Return the (x, y) coordinate for the center point of the cell that contains the specified text.  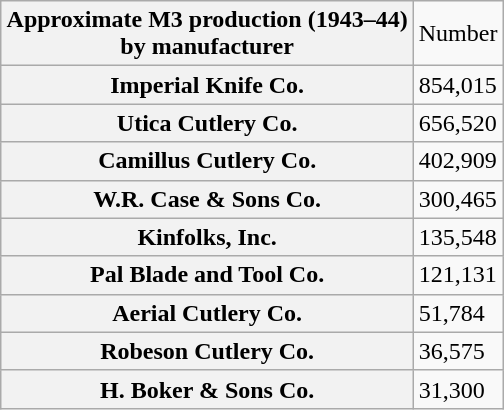
36,575 (458, 351)
300,465 (458, 199)
W.R. Case & Sons Co. (207, 199)
31,300 (458, 389)
402,909 (458, 161)
Kinfolks, Inc. (207, 237)
Number (458, 34)
51,784 (458, 313)
Camillus Cutlery Co. (207, 161)
Imperial Knife Co. (207, 85)
Approximate M3 production (1943–44)by manufacturer (207, 34)
Robeson Cutlery Co. (207, 351)
656,520 (458, 123)
Utica Cutlery Co. (207, 123)
Pal Blade and Tool Co. (207, 275)
854,015 (458, 85)
H. Boker & Sons Co. (207, 389)
135,548 (458, 237)
Aerial Cutlery Co. (207, 313)
121,131 (458, 275)
